Output the [X, Y] coordinate of the center of the cell containing the given text.  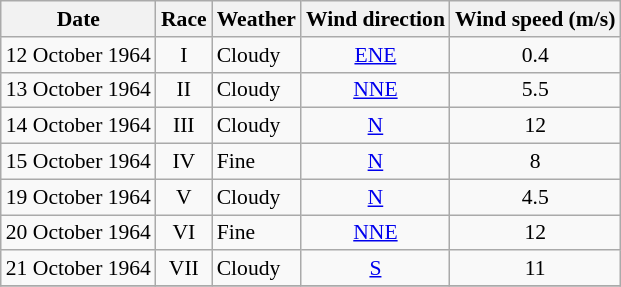
5.5 [535, 90]
Weather [256, 19]
V [184, 197]
VI [184, 233]
III [184, 126]
ENE [376, 55]
S [376, 269]
Wind direction [376, 19]
21 October 1964 [78, 269]
II [184, 90]
13 October 1964 [78, 90]
IV [184, 162]
0.4 [535, 55]
19 October 1964 [78, 197]
20 October 1964 [78, 233]
15 October 1964 [78, 162]
I [184, 55]
Wind speed (m/s) [535, 19]
8 [535, 162]
Race [184, 19]
12 October 1964 [78, 55]
14 October 1964 [78, 126]
Date [78, 19]
VII [184, 269]
11 [535, 269]
4.5 [535, 197]
